Return [x, y] of the center of cell containing provided text 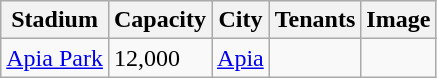
Stadium [55, 20]
Image [398, 20]
Apia Park [55, 58]
City [241, 20]
Capacity [160, 20]
12,000 [160, 58]
Tenants [315, 20]
Apia [241, 58]
